Detect which cell encompasses the target text, then output its [X, Y] center coordinate. 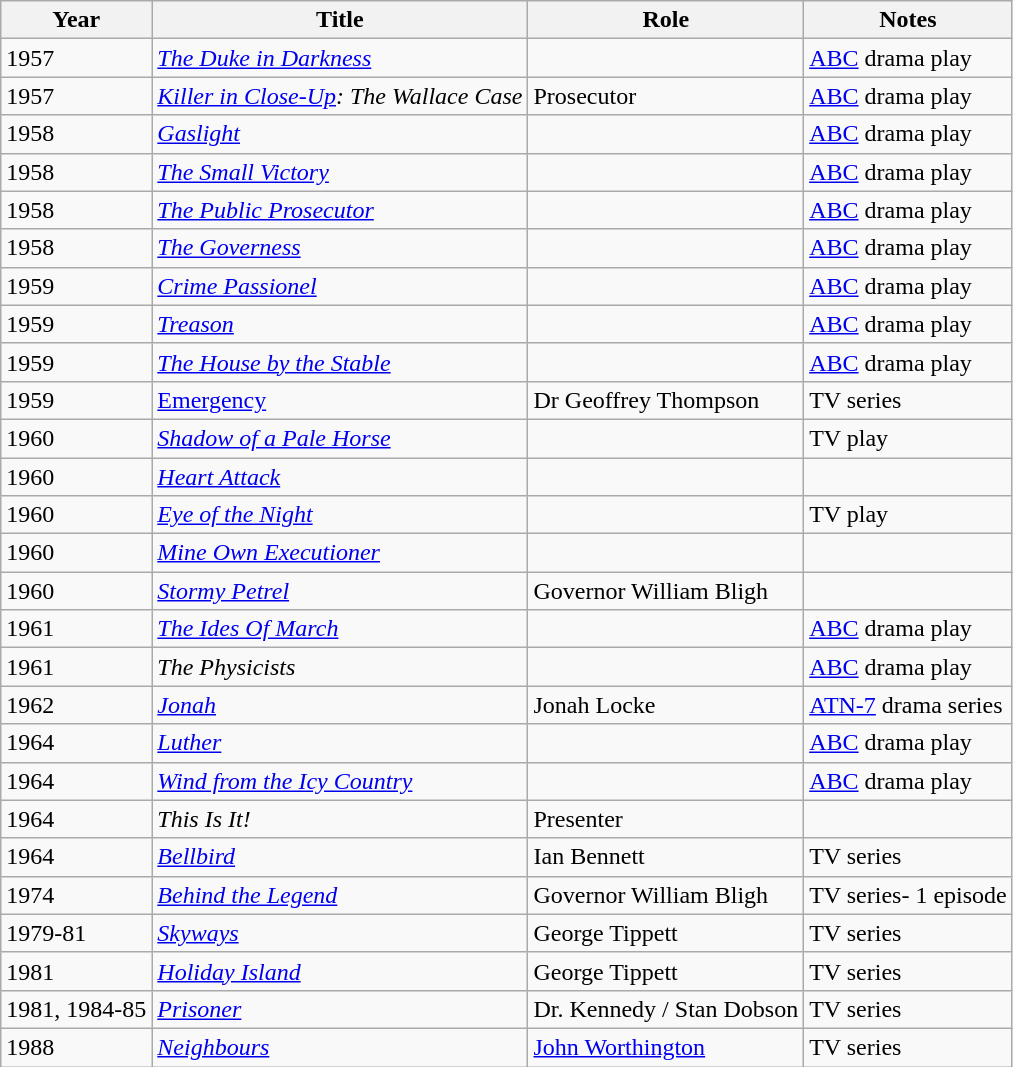
Gaslight [340, 134]
Heart Attack [340, 477]
Neighbours [340, 1047]
The Duke in Darkness [340, 58]
1974 [76, 895]
Role [666, 20]
Luther [340, 743]
Shadow of a Pale Horse [340, 438]
Title [340, 20]
The Physicists [340, 667]
1988 [76, 1047]
ATN-7 drama series [908, 705]
Crime Passionel [340, 286]
Behind the Legend [340, 895]
Prisoner [340, 1009]
Ian Bennett [666, 857]
The Small Victory [340, 172]
1981 [76, 971]
The Governess [340, 248]
Killer in Close-Up: The Wallace Case [340, 96]
1962 [76, 705]
Notes [908, 20]
Wind from the Icy Country [340, 781]
Stormy Petrel [340, 591]
The Ides Of March [340, 629]
Bellbird [340, 857]
This Is It! [340, 819]
Mine Own Executioner [340, 553]
Jonah Locke [666, 705]
The House by the Stable [340, 362]
Presenter [666, 819]
TV series- 1 episode [908, 895]
1979-81 [76, 933]
Jonah [340, 705]
Prosecutor [666, 96]
Eye of the Night [340, 515]
Dr Geoffrey Thompson [666, 400]
Dr. Kennedy / Stan Dobson [666, 1009]
Holiday Island [340, 971]
Skyways [340, 933]
1981, 1984-85 [76, 1009]
The Public Prosecutor [340, 210]
Emergency [340, 400]
John Worthington [666, 1047]
Year [76, 20]
Treason [340, 324]
